Detect which cell encompasses the target text, then output its [X, Y] center coordinate. 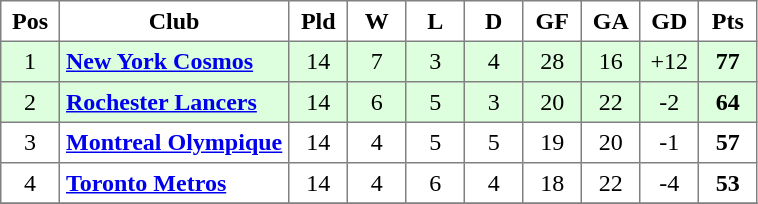
GF [552, 21]
Pld [318, 21]
GD [669, 21]
7 [376, 61]
Club [174, 21]
-2 [669, 102]
GA [610, 21]
1 [30, 61]
53 [727, 183]
-1 [669, 142]
Pts [727, 21]
18 [552, 183]
Pos [30, 21]
Toronto Metros [174, 183]
+12 [669, 61]
16 [610, 61]
D [493, 21]
W [376, 21]
New York Cosmos [174, 61]
Montreal Olympique [174, 142]
57 [727, 142]
Rochester Lancers [174, 102]
2 [30, 102]
19 [552, 142]
64 [727, 102]
28 [552, 61]
L [435, 21]
-4 [669, 183]
77 [727, 61]
